Extract the (x, y) coordinate from the center of the cell holding the provided text.  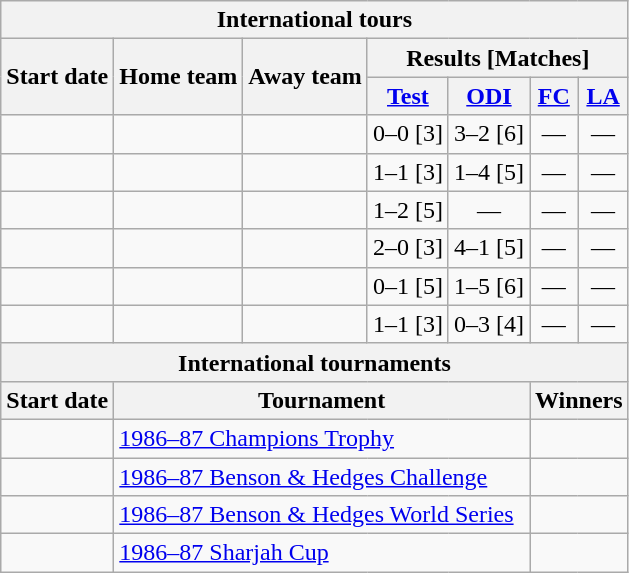
Away team (306, 77)
1986–87 Sharjah Cup (322, 553)
International tournaments (314, 362)
0–0 [3] (408, 134)
International tours (314, 20)
Test (408, 96)
Results [Matches] (498, 58)
1986–87 Champions Trophy (322, 438)
Tournament (322, 400)
LA (603, 96)
FC (554, 96)
3–2 [6] (488, 134)
1–5 [6] (488, 286)
2–0 [3] (408, 248)
1986–87 Benson & Hedges World Series (322, 515)
Winners (580, 400)
0–1 [5] (408, 286)
0–3 [4] (488, 324)
1986–87 Benson & Hedges Challenge (322, 477)
ODI (488, 96)
Home team (178, 77)
4–1 [5] (488, 248)
1–2 [5] (408, 210)
1–4 [5] (488, 172)
